Search for the cell housing the specified text and yield its (X, Y) center coordinate. 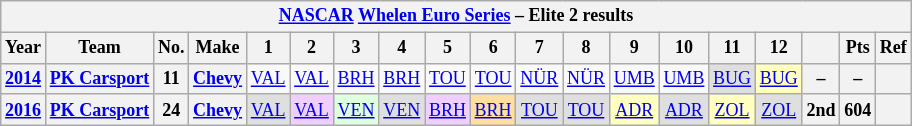
604 (858, 110)
Make (218, 48)
24 (172, 110)
5 (448, 48)
2014 (24, 78)
8 (586, 48)
6 (493, 48)
12 (778, 48)
2016 (24, 110)
No. (172, 48)
1 (268, 48)
10 (684, 48)
2nd (821, 110)
4 (402, 48)
7 (540, 48)
Team (99, 48)
Ref (893, 48)
9 (634, 48)
NASCAR Whelen Euro Series – Elite 2 results (456, 16)
Year (24, 48)
Pts (858, 48)
2 (312, 48)
3 (356, 48)
